Return (x, y) of the center of cell containing provided text 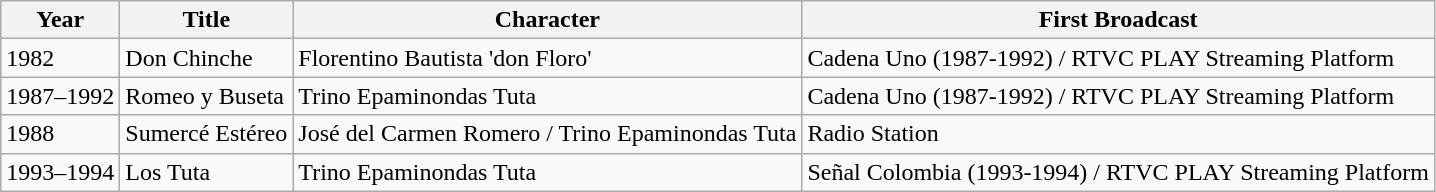
Sumercé Estéreo (206, 134)
1987–1992 (60, 96)
Los Tuta (206, 172)
Year (60, 20)
First Broadcast (1118, 20)
1982 (60, 58)
Radio Station (1118, 134)
1988 (60, 134)
1993–1994 (60, 172)
Don Chinche (206, 58)
Señal Colombia (1993-1994) / RTVC PLAY Streaming Platform (1118, 172)
Character (548, 20)
Florentino Bautista 'don Floro' (548, 58)
José del Carmen Romero / Trino Epaminondas Tuta (548, 134)
Title (206, 20)
Romeo y Buseta (206, 96)
